Find where the given text appears and provide that cell's center as [x, y] coordinate. 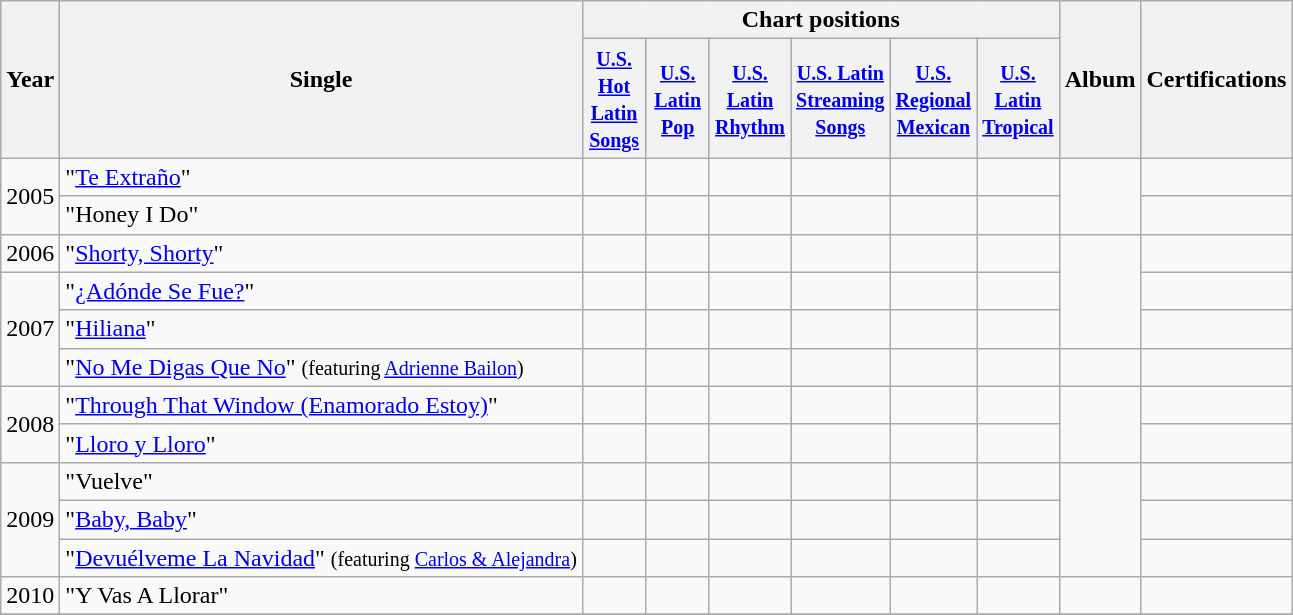
Certifications [1216, 80]
2008 [30, 424]
"Baby, Baby" [322, 519]
2010 [30, 596]
U.S. Latin Tropical [1018, 98]
"No Me Digas Que No" (featuring Adrienne Bailon) [322, 367]
Chart positions [820, 20]
2007 [30, 329]
Single [322, 80]
"Shorty, Shorty" [322, 253]
Year [30, 80]
"Devuélveme La Navidad" (featuring Carlos & Alejandra) [322, 557]
U.S. Regional Mexican [934, 98]
U.S. Hot Latin Songs [614, 98]
"Honey I Do" [322, 215]
2009 [30, 519]
Album [1100, 80]
2005 [30, 196]
U.S. Latin Pop [678, 98]
"Through That Window (Enamorado Estoy)" [322, 405]
"Lloro y Lloro" [322, 443]
U.S. Latin Rhythm [750, 98]
"¿Adónde Se Fue?" [322, 291]
"Hiliana" [322, 329]
"Te Extraño" [322, 177]
"Vuelve" [322, 481]
"Y Vas A Llorar" [322, 596]
U.S. Latin Streaming Songs [841, 98]
2006 [30, 253]
